Search for the cell housing the specified text and yield its [X, Y] center coordinate. 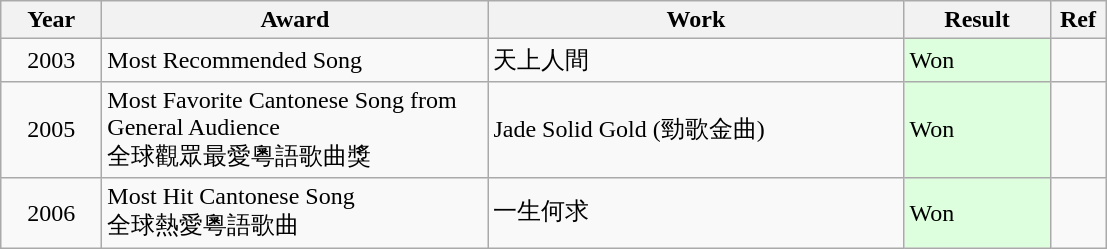
Most Favorite Cantonese Song from General Audience 全球觀眾最愛粵語歌曲獎 [295, 130]
2006 [52, 213]
Work [696, 20]
Ref [1078, 20]
一生何求 [696, 213]
2005 [52, 130]
2003 [52, 60]
Result [977, 20]
Most Hit Cantonese Song 全球熱愛粵語歌曲 [295, 213]
Jade Solid Gold (勁歌金曲) [696, 130]
天上人間 [696, 60]
Award [295, 20]
Year [52, 20]
Most Recommended Song [295, 60]
